For the text-containing cell, return its midpoint in (X, Y) coordinate format. 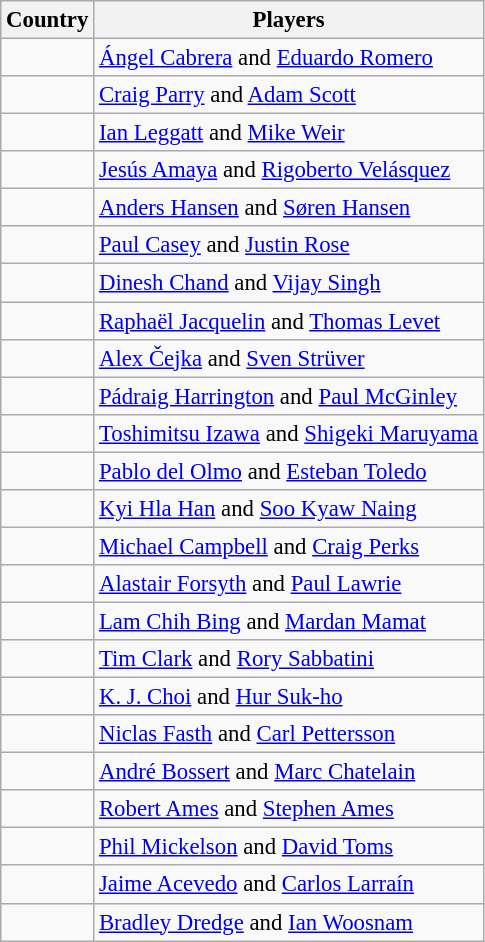
K. J. Choi and Hur Suk-ho (289, 697)
Niclas Fasth and Carl Pettersson (289, 734)
Toshimitsu Izawa and Shigeki Maruyama (289, 433)
Phil Mickelson and David Toms (289, 847)
Dinesh Chand and Vijay Singh (289, 283)
Tim Clark and Rory Sabbatini (289, 659)
Lam Chih Bing and Mardan Mamat (289, 621)
Ian Leggatt and Mike Weir (289, 133)
Jesús Amaya and Rigoberto Velásquez (289, 170)
Robert Ames and Stephen Ames (289, 809)
Anders Hansen and Søren Hansen (289, 208)
Pablo del Olmo and Esteban Toledo (289, 471)
Raphaël Jacquelin and Thomas Levet (289, 321)
Pádraig Harrington and Paul McGinley (289, 396)
Alastair Forsyth and Paul Lawrie (289, 584)
Ángel Cabrera and Eduardo Romero (289, 58)
Kyi Hla Han and Soo Kyaw Naing (289, 509)
Country (48, 20)
André Bossert and Marc Chatelain (289, 772)
Craig Parry and Adam Scott (289, 95)
Players (289, 20)
Michael Campbell and Craig Perks (289, 546)
Bradley Dredge and Ian Woosnam (289, 922)
Alex Čejka and Sven Strüver (289, 358)
Paul Casey and Justin Rose (289, 245)
Jaime Acevedo and Carlos Larraín (289, 885)
